Return the [x, y] coordinate for the center point of the cell that contains the specified text.  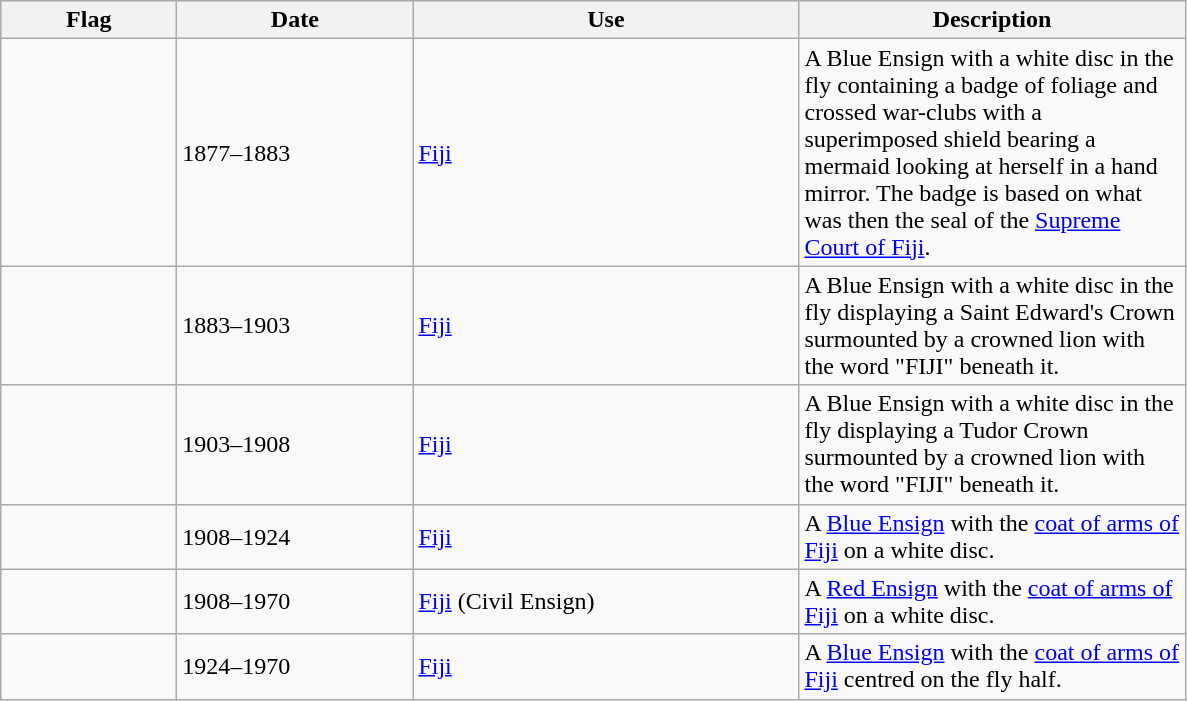
A Blue Ensign with a white disc in the fly displaying a Saint Edward's Crown surmounted by a crowned lion with the word "FIJI" beneath it. [992, 326]
Flag [89, 20]
1903–1908 [295, 444]
Use [606, 20]
1924–1970 [295, 666]
Date [295, 20]
A Red Ensign with the coat of arms of Fiji on a white disc. [992, 602]
Description [992, 20]
Fiji (Civil Ensign) [606, 602]
1877–1883 [295, 152]
A Blue Ensign with the coat of arms of Fiji on a white disc. [992, 536]
1908–1924 [295, 536]
1883–1903 [295, 326]
A Blue Ensign with the coat of arms of Fiji centred on the fly half. [992, 666]
1908–1970 [295, 602]
A Blue Ensign with a white disc in the fly displaying a Tudor Crown surmounted by a crowned lion with the word "FIJI" beneath it. [992, 444]
